Capture the cell that displays the provided text and extract its [x, y] central coordinate. 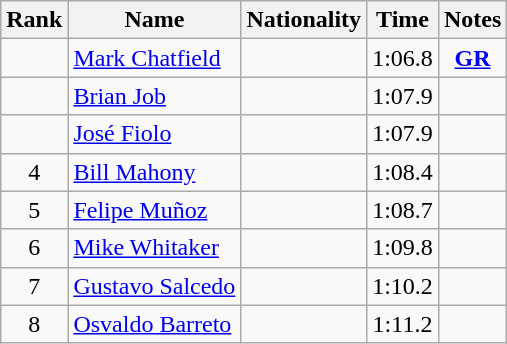
7 [34, 286]
1:11.2 [403, 324]
Brian Job [154, 96]
Name [154, 20]
Notes [472, 20]
1:08.4 [403, 172]
Gustavo Salcedo [154, 286]
5 [34, 210]
1:08.7 [403, 210]
José Fiolo [154, 134]
GR [472, 58]
Mark Chatfield [154, 58]
Mike Whitaker [154, 248]
1:10.2 [403, 286]
1:06.8 [403, 58]
Felipe Muñoz [154, 210]
Rank [34, 20]
8 [34, 324]
6 [34, 248]
Time [403, 20]
Osvaldo Barreto [154, 324]
4 [34, 172]
Bill Mahony [154, 172]
1:09.8 [403, 248]
Nationality [304, 20]
